Find where the given text appears and provide that cell's center as (X, Y) coordinate. 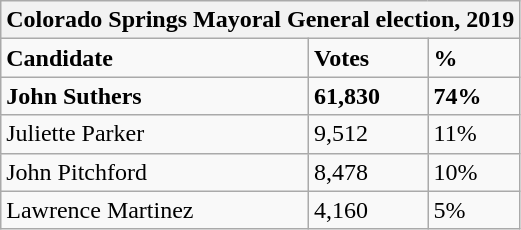
4,160 (368, 210)
Colorado Springs Mayoral General election, 2019 (260, 20)
5% (474, 210)
61,830 (368, 96)
Lawrence Martinez (155, 210)
John Suthers (155, 96)
8,478 (368, 172)
10% (474, 172)
9,512 (368, 134)
Votes (368, 58)
11% (474, 134)
John Pitchford (155, 172)
% (474, 58)
74% (474, 96)
Juliette Parker (155, 134)
Candidate (155, 58)
